Output the [x, y] coordinate of the center of the cell containing the given text.  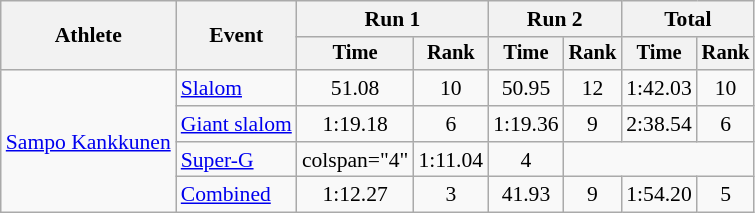
Combined [236, 195]
Giant slalom [236, 124]
2:38.54 [658, 124]
12 [593, 88]
5 [726, 195]
1:42.03 [658, 88]
Super-G [236, 160]
1:54.20 [658, 195]
1:12.27 [356, 195]
Event [236, 36]
1:19.18 [356, 124]
Athlete [88, 36]
colspan="4" [356, 160]
1:11.04 [450, 160]
41.93 [526, 195]
Sampo Kankkunen [88, 141]
Run 2 [554, 19]
4 [526, 160]
Slalom [236, 88]
1:19.36 [526, 124]
51.08 [356, 88]
Run 1 [392, 19]
3 [450, 195]
Total [688, 19]
50.95 [526, 88]
